Search for the cell housing the specified text and yield its [x, y] center coordinate. 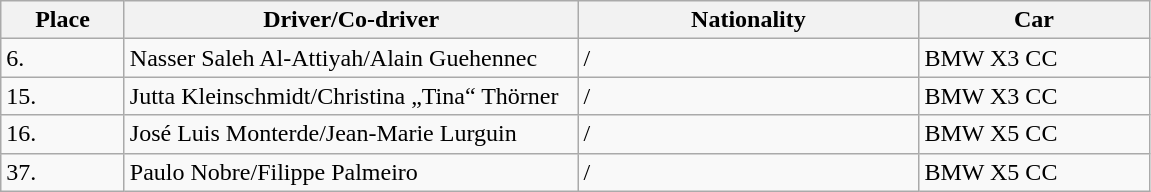
Nasser Saleh Al-Attiyah/Alain Guehennec [351, 58]
Driver/Co-driver [351, 20]
6. [63, 58]
15. [63, 96]
Paulo Nobre/Filippe Palmeiro [351, 172]
Jutta Kleinschmidt/Christina „Tina“ Thörner [351, 96]
16. [63, 134]
Car [1034, 20]
José Luis Monterde/Jean-Marie Lurguin [351, 134]
Place [63, 20]
Nationality [748, 20]
37. [63, 172]
